Identify which cell holds the provided text, then report its (x, y) central coordinate. 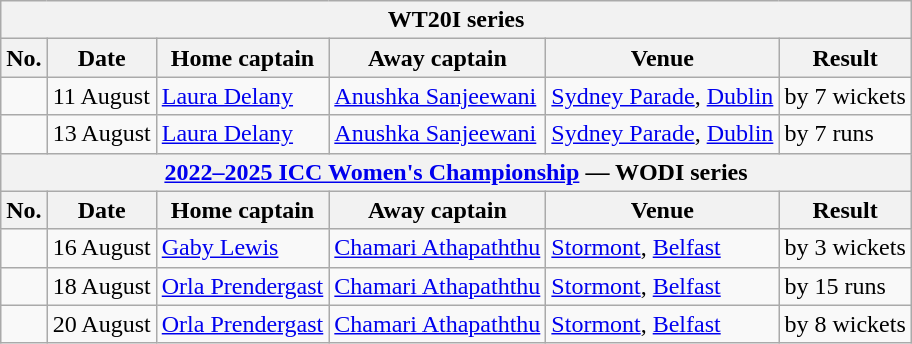
by 8 wickets (845, 324)
16 August (102, 248)
by 3 wickets (845, 248)
by 7 runs (845, 134)
WT20I series (456, 20)
by 7 wickets (845, 96)
18 August (102, 286)
by 15 runs (845, 286)
2022–2025 ICC Women's Championship — WODI series (456, 172)
Gaby Lewis (242, 248)
20 August (102, 324)
13 August (102, 134)
11 August (102, 96)
